Locate the cell with the specified text and output its (x, y) center coordinate. 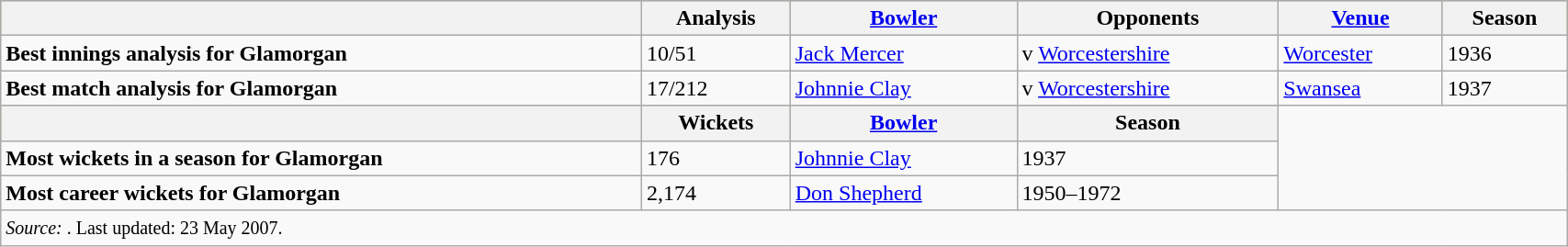
10/51 (716, 53)
Jack Mercer (904, 53)
Venue (1360, 18)
Worcester (1360, 53)
176 (716, 158)
Analysis (716, 18)
Don Shepherd (904, 193)
17/212 (716, 88)
Most career wickets for Glamorgan (321, 193)
1936 (1505, 53)
Best match analysis for Glamorgan (321, 88)
1950–1972 (1148, 193)
Wickets (716, 123)
Swansea (1360, 88)
Opponents (1148, 18)
Most wickets in a season for Glamorgan (321, 158)
2,174 (716, 193)
Best innings analysis for Glamorgan (321, 53)
Source: . Last updated: 23 May 2007. (784, 228)
